Locate the cell with the specified text and output its [x, y] center coordinate. 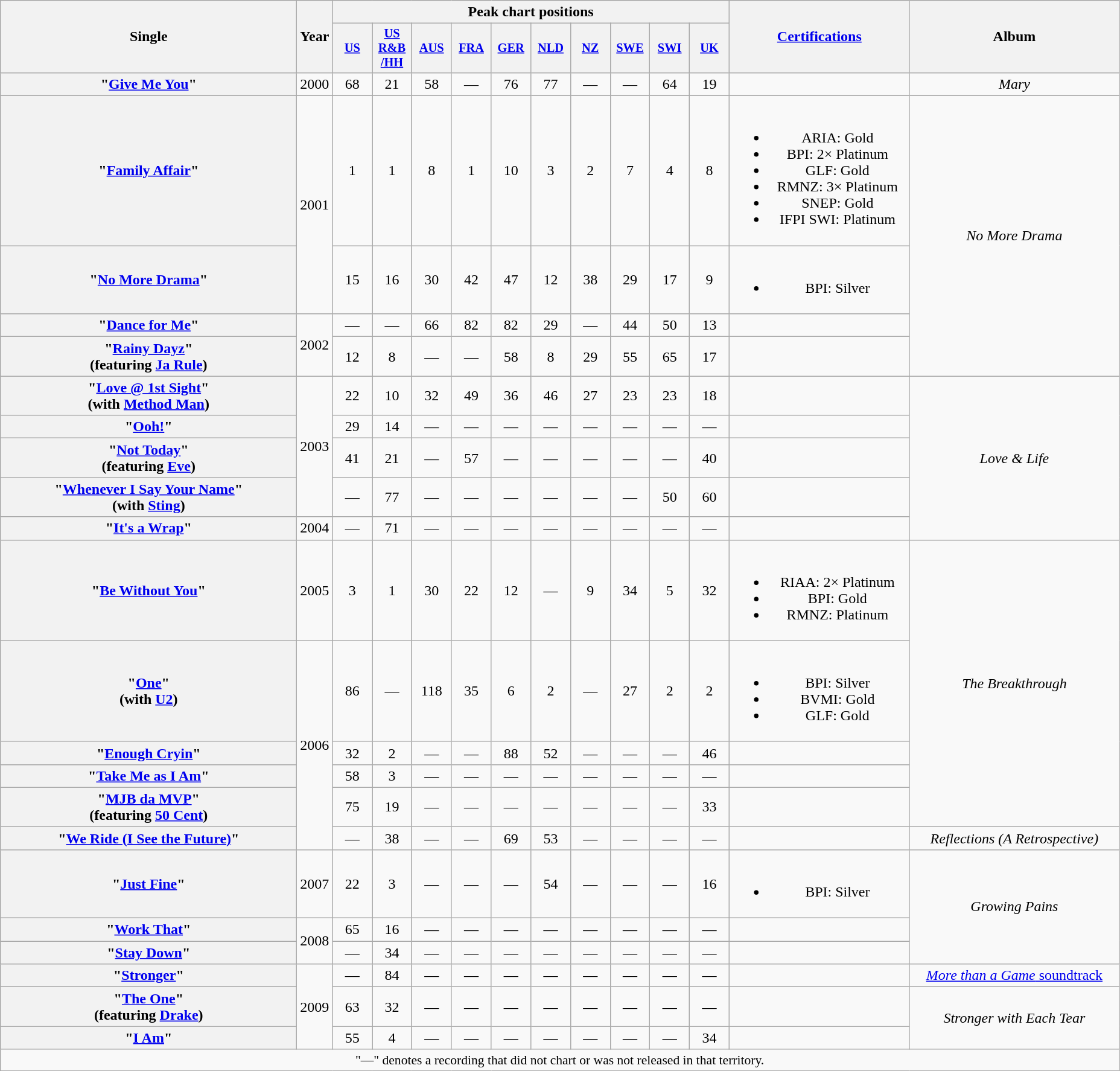
18 [710, 396]
44 [630, 325]
63 [352, 1007]
Single [148, 37]
71 [392, 528]
13 [710, 325]
"One"(with U2) [148, 691]
"Give Me You" [148, 84]
"Whenever I Say Your Name" (with Sting) [148, 497]
"No More Drama" [148, 280]
Album [1014, 37]
"Be Without You" [148, 590]
Mary [1014, 84]
76 [511, 84]
2009 [315, 1007]
Certifications [819, 37]
The Breakthrough [1014, 683]
More than a Game soundtrack [1014, 976]
"Stay Down" [148, 953]
AUS [431, 48]
40 [710, 458]
2006 [315, 745]
118 [431, 691]
47 [511, 280]
69 [511, 838]
"Rainy Dayz" (featuring Ja Rule) [148, 356]
2003 [315, 447]
2007 [315, 884]
US [352, 48]
"Love @ 1st Sight" (with Method Man) [148, 396]
15 [352, 280]
UK [710, 48]
5 [670, 590]
36 [511, 396]
6 [511, 691]
BPI: SilverBVMI: GoldGLF: Gold [819, 691]
US R&B/HH [392, 48]
42 [471, 280]
35 [471, 691]
SWE [630, 48]
"—" denotes a recording that did not chart or was not released in that territory. [560, 1060]
No More Drama [1014, 236]
60 [710, 497]
52 [551, 753]
"Stronger" [148, 976]
"We Ride (I See the Future)" [148, 838]
Love & Life [1014, 458]
SWI [670, 48]
84 [392, 976]
2004 [315, 528]
49 [471, 396]
14 [392, 427]
"Take Me as I Am" [148, 776]
75 [352, 807]
57 [471, 458]
86 [352, 691]
88 [511, 753]
2000 [315, 84]
53 [551, 838]
"Enough Cryin" [148, 753]
Peak chart positions [531, 12]
66 [431, 325]
2002 [315, 345]
ARIA: GoldBPI: 2× PlatinumGLF: GoldRMNZ: 3× PlatinumSNEP: GoldIFPI SWI: Platinum [819, 171]
"Dance for Me" [148, 325]
Growing Pains [1014, 907]
2008 [315, 941]
7 [630, 171]
"Ooh!" [148, 427]
"MJB da MVP" (featuring 50 Cent) [148, 807]
64 [670, 84]
"Work That" [148, 930]
68 [352, 84]
33 [710, 807]
Year [315, 37]
"I Am" [148, 1038]
2005 [315, 590]
2001 [315, 205]
"Just Fine" [148, 884]
"The One" (featuring Drake) [148, 1007]
"It's a Wrap" [148, 528]
"Not Today" (featuring Eve) [148, 458]
NZ [590, 48]
Reflections (A Retrospective) [1014, 838]
GER [511, 48]
NLD [551, 48]
41 [352, 458]
54 [551, 884]
FRA [471, 48]
RIAA: 2× PlatinumBPI: GoldRMNZ: Platinum [819, 590]
"Family Affair" [148, 171]
Stronger with Each Tear [1014, 1018]
